Return (x, y) of the center of cell containing provided text 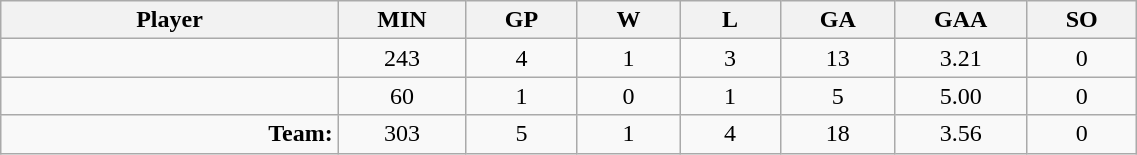
Team: (170, 134)
3.21 (961, 58)
SO (1081, 20)
W (628, 20)
13 (838, 58)
MIN (402, 20)
243 (402, 58)
L (730, 20)
5.00 (961, 96)
303 (402, 134)
GAA (961, 20)
60 (402, 96)
3 (730, 58)
18 (838, 134)
Player (170, 20)
GA (838, 20)
GP (522, 20)
3.56 (961, 134)
